Find where the given text appears and provide that cell's center as (x, y) coordinate. 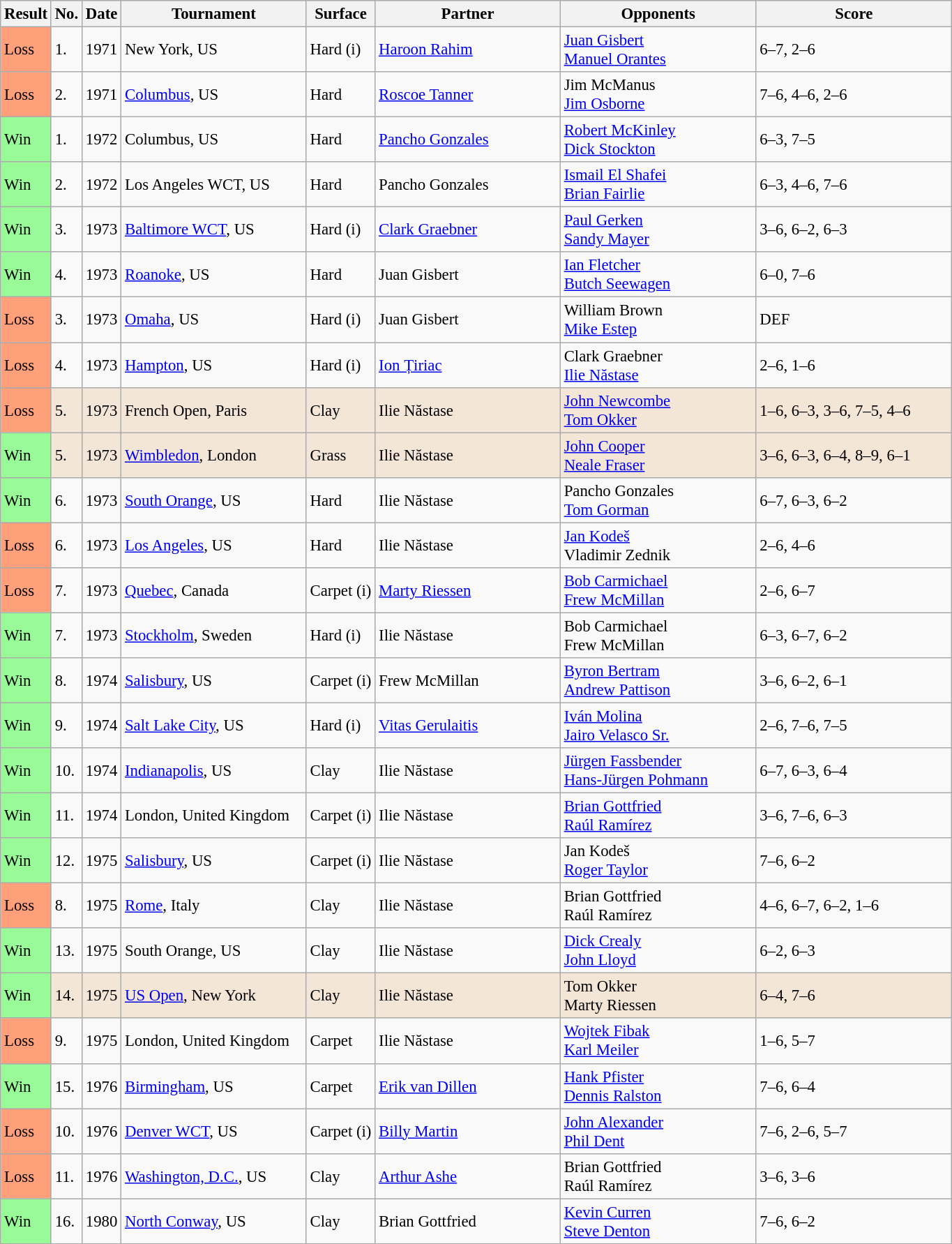
Tournament (214, 14)
John Alexander Phil Dent (658, 1132)
Grass (340, 455)
3–6, 7–6, 6–3 (854, 816)
1980 (101, 1221)
Roanoke, US (214, 275)
Result (27, 14)
Omaha, US (214, 320)
6–7, 2–6 (854, 50)
Washington, D.C., US (214, 1176)
12. (66, 861)
William Brown Mike Estep (658, 320)
Ian Fletcher Butch Seewagen (658, 275)
Frew McMillan (468, 681)
Salt Lake City, US (214, 726)
Denver WCT, US (214, 1132)
Clark Graebner (468, 230)
1–6, 5–7 (854, 1041)
Paul Gerken Sandy Mayer (658, 230)
US Open, New York (214, 996)
Iván Molina Jairo Velasco Sr. (658, 726)
John Cooper Neale Fraser (658, 455)
Wimbledon, London (214, 455)
Clark Graebner Ilie Năstase (658, 366)
Rome, Italy (214, 906)
Billy Martin (468, 1132)
2–6, 6–7 (854, 590)
Pancho Gonzales Tom Gorman (658, 500)
Stockholm, Sweden (214, 635)
Robert McKinley Dick Stockton (658, 140)
Surface (340, 14)
Jan Kodeš Roger Taylor (658, 861)
Brian Gottfried (468, 1221)
15. (66, 1086)
Kevin Curren Steve Denton (658, 1221)
3–6, 6–2, 6–1 (854, 681)
16. (66, 1221)
7–6, 2–6, 5–7 (854, 1132)
Dick Crealy John Lloyd (658, 950)
2–6, 1–6 (854, 366)
6–3, 7–5 (854, 140)
13. (66, 950)
Jim McManus Jim Osborne (658, 95)
Jürgen Fassbender Hans-Jürgen Pohmann (658, 770)
Date (101, 14)
DEF (854, 320)
3–6, 6–2, 6–3 (854, 230)
Ismail El Shafei Brian Fairlie (658, 184)
Score (854, 14)
Haroon Rahim (468, 50)
Juan Gisbert Manuel Orantes (658, 50)
3–6, 6–3, 6–4, 8–9, 6–1 (854, 455)
French Open, Paris (214, 410)
Baltimore WCT, US (214, 230)
Arthur Ashe (468, 1176)
Marty Riessen (468, 590)
2–6, 7–6, 7–5 (854, 726)
14. (66, 996)
Byron Bertram Andrew Pattison (658, 681)
Opponents (658, 14)
1–6, 6–3, 3–6, 7–5, 4–6 (854, 410)
Jan Kodeš Vladimir Zednik (658, 546)
Hampton, US (214, 366)
Los Angeles, US (214, 546)
Quebec, Canada (214, 590)
New York, US (214, 50)
6–4, 7–6 (854, 996)
Ion Țiriac (468, 366)
6–3, 6–7, 6–2 (854, 635)
Tom Okker Marty Riessen (658, 996)
6–7, 6–3, 6–4 (854, 770)
6–0, 7–6 (854, 275)
Roscoe Tanner (468, 95)
Birmingham, US (214, 1086)
Partner (468, 14)
Hank Pfister Dennis Ralston (658, 1086)
No. (66, 14)
7–6, 6–4 (854, 1086)
2–6, 4–6 (854, 546)
Indianapolis, US (214, 770)
4–6, 6–7, 6–2, 1–6 (854, 906)
3–6, 3–6 (854, 1176)
Erik van Dillen (468, 1086)
7–6, 4–6, 2–6 (854, 95)
6–7, 6–3, 6–2 (854, 500)
Wojtek Fibak Karl Meiler (658, 1041)
6–2, 6–3 (854, 950)
Vitas Gerulaitis (468, 726)
John Newcombe Tom Okker (658, 410)
Los Angeles WCT, US (214, 184)
6–3, 4–6, 7–6 (854, 184)
North Conway, US (214, 1221)
